Identify which cell holds the provided text, then report its [x, y] central coordinate. 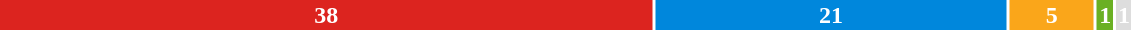
38 [326, 15]
21 [830, 15]
5 [1052, 15]
1 [1106, 15]
